Determine the [x, y] coordinate at the center of the cell enclosing the given text.  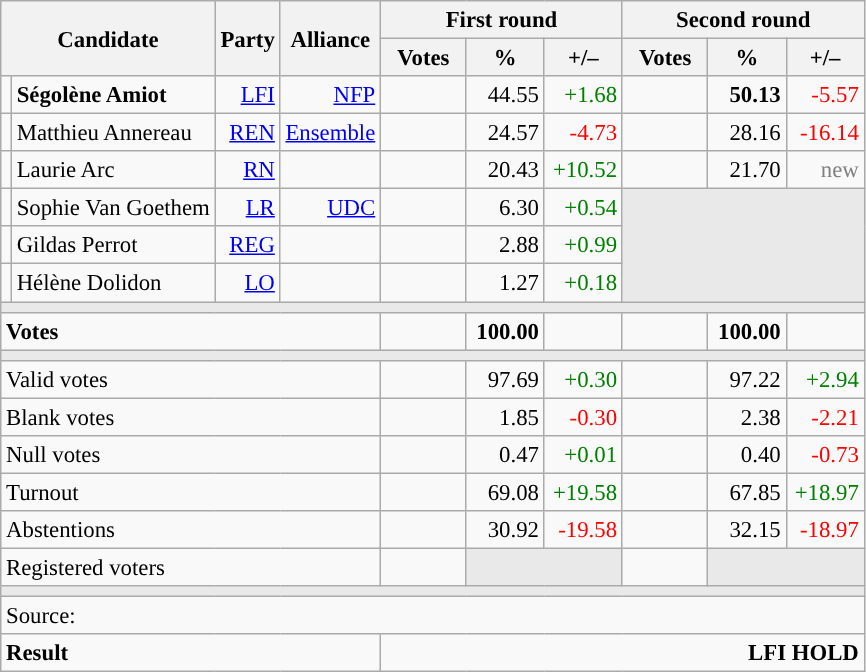
21.70 [747, 170]
-19.58 [583, 530]
44.55 [505, 95]
Ensemble [330, 133]
+0.30 [583, 379]
Blank votes [191, 417]
Registered voters [191, 567]
REG [248, 245]
-2.21 [825, 417]
+0.01 [583, 455]
Abstentions [191, 530]
2.88 [505, 245]
+10.52 [583, 170]
1.27 [505, 283]
Alliance [330, 38]
24.57 [505, 133]
-4.73 [583, 133]
new [825, 170]
RN [248, 170]
+18.97 [825, 492]
Source: [432, 616]
28.16 [747, 133]
20.43 [505, 170]
LFI HOLD [623, 653]
LO [248, 283]
-5.57 [825, 95]
LFI [248, 95]
0.40 [747, 455]
97.69 [505, 379]
LR [248, 208]
97.22 [747, 379]
+2.94 [825, 379]
-0.73 [825, 455]
Null votes [191, 455]
Valid votes [191, 379]
Second round [743, 20]
+0.18 [583, 283]
Sophie Van Goethem [113, 208]
Party [248, 38]
+0.54 [583, 208]
Hélène Dolidon [113, 283]
-16.14 [825, 133]
+19.58 [583, 492]
0.47 [505, 455]
32.15 [747, 530]
Ségolène Amiot [113, 95]
Matthieu Annereau [113, 133]
-18.97 [825, 530]
UDC [330, 208]
1.85 [505, 417]
Candidate [108, 38]
50.13 [747, 95]
-0.30 [583, 417]
67.85 [747, 492]
REN [248, 133]
Turnout [191, 492]
+0.99 [583, 245]
69.08 [505, 492]
Gildas Perrot [113, 245]
2.38 [747, 417]
NFP [330, 95]
6.30 [505, 208]
Result [191, 653]
+1.68 [583, 95]
First round [502, 20]
30.92 [505, 530]
Laurie Arc [113, 170]
